Find where the given text appears and provide that cell's center as [X, Y] coordinate. 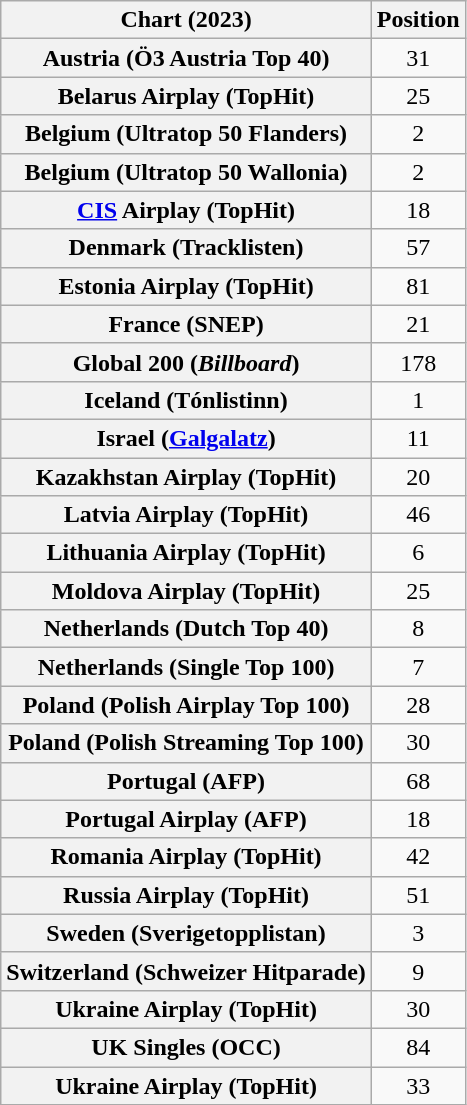
Poland (Polish Airplay Top 100) [186, 705]
Netherlands (Single Top 100) [186, 667]
20 [418, 477]
Poland (Polish Streaming Top 100) [186, 743]
84 [418, 1047]
28 [418, 705]
Romania Airplay (TopHit) [186, 857]
Sweden (Sverigetopplistan) [186, 933]
9 [418, 971]
Kazakhstan Airplay (TopHit) [186, 477]
Global 200 (Billboard) [186, 362]
Netherlands (Dutch Top 40) [186, 629]
Belgium (Ultratop 50 Wallonia) [186, 172]
Switzerland (Schweizer Hitparade) [186, 971]
Portugal (AFP) [186, 781]
Belgium (Ultratop 50 Flanders) [186, 134]
France (SNEP) [186, 324]
Moldova Airplay (TopHit) [186, 591]
CIS Airplay (TopHit) [186, 210]
31 [418, 58]
42 [418, 857]
Estonia Airplay (TopHit) [186, 286]
Position [418, 20]
178 [418, 362]
Russia Airplay (TopHit) [186, 895]
11 [418, 438]
8 [418, 629]
Portugal Airplay (AFP) [186, 819]
Chart (2023) [186, 20]
Israel (Galgalatz) [186, 438]
46 [418, 515]
3 [418, 933]
33 [418, 1085]
Latvia Airplay (TopHit) [186, 515]
21 [418, 324]
7 [418, 667]
Belarus Airplay (TopHit) [186, 96]
1 [418, 400]
Lithuania Airplay (TopHit) [186, 553]
51 [418, 895]
57 [418, 248]
Denmark (Tracklisten) [186, 248]
6 [418, 553]
Iceland (Tónlistinn) [186, 400]
UK Singles (OCC) [186, 1047]
81 [418, 286]
68 [418, 781]
Austria (Ö3 Austria Top 40) [186, 58]
